Return the [X, Y] coordinate for the center point of the cell that contains the specified text.  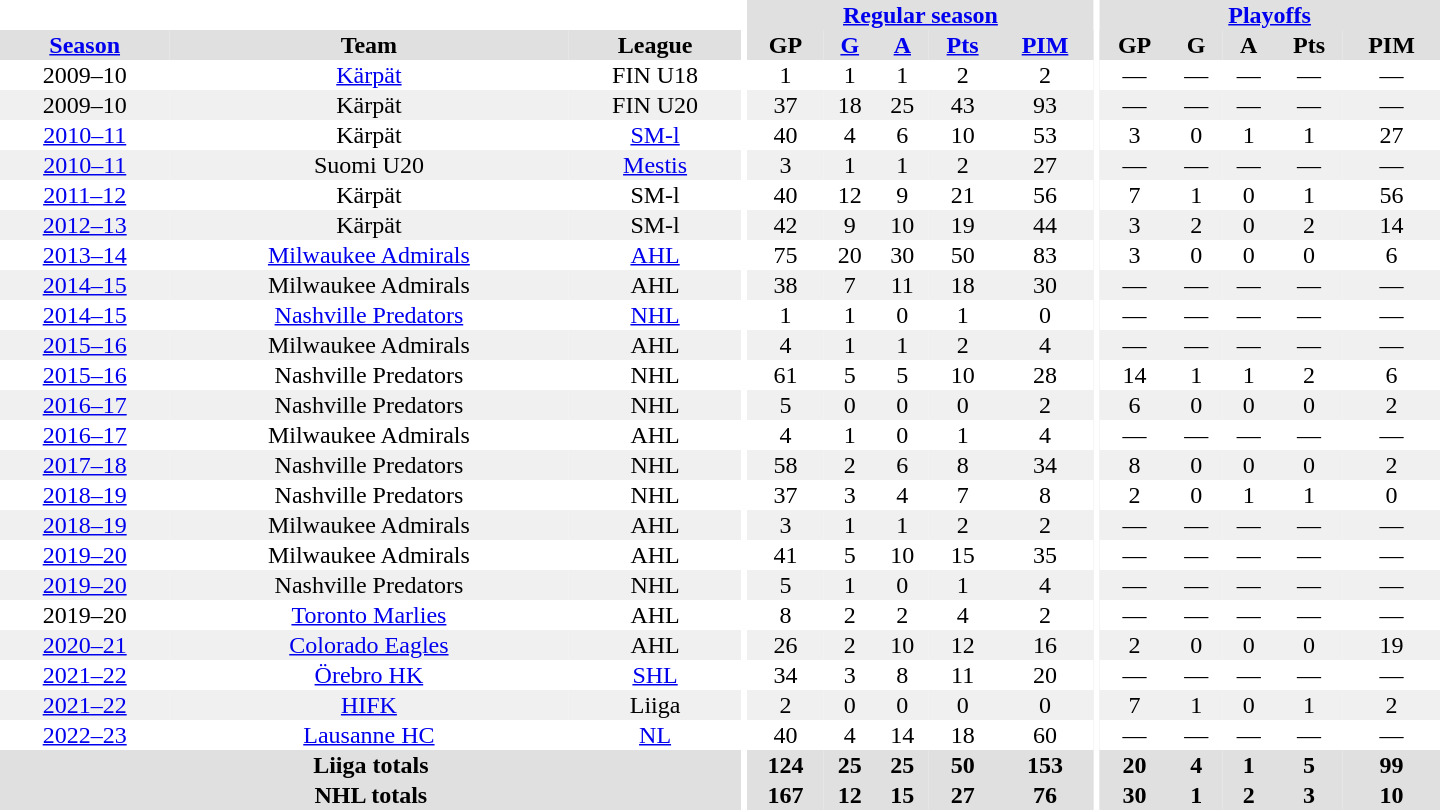
42 [786, 225]
Season [84, 45]
21 [963, 195]
2013–14 [84, 255]
FIN U18 [654, 75]
FIN U20 [654, 105]
99 [1392, 765]
Mestis [654, 165]
35 [1046, 555]
Lausanne HC [368, 735]
41 [786, 555]
2011–12 [84, 195]
60 [1046, 735]
26 [786, 645]
Örebro HK [368, 675]
83 [1046, 255]
NL [654, 735]
16 [1046, 645]
Toronto Marlies [368, 615]
43 [963, 105]
28 [1046, 375]
League [654, 45]
2020–21 [84, 645]
2012–13 [84, 225]
Regular season [921, 15]
HIFK [368, 705]
153 [1046, 765]
58 [786, 465]
Team [368, 45]
2017–18 [84, 465]
SHL [654, 675]
NHL totals [371, 795]
76 [1046, 795]
Suomi U20 [368, 165]
93 [1046, 105]
38 [786, 285]
Liiga totals [371, 765]
Playoffs [1270, 15]
167 [786, 795]
61 [786, 375]
Liiga [654, 705]
53 [1046, 135]
2022–23 [84, 735]
75 [786, 255]
124 [786, 765]
44 [1046, 225]
Colorado Eagles [368, 645]
